Capture the cell that displays the provided text and extract its (x, y) central coordinate. 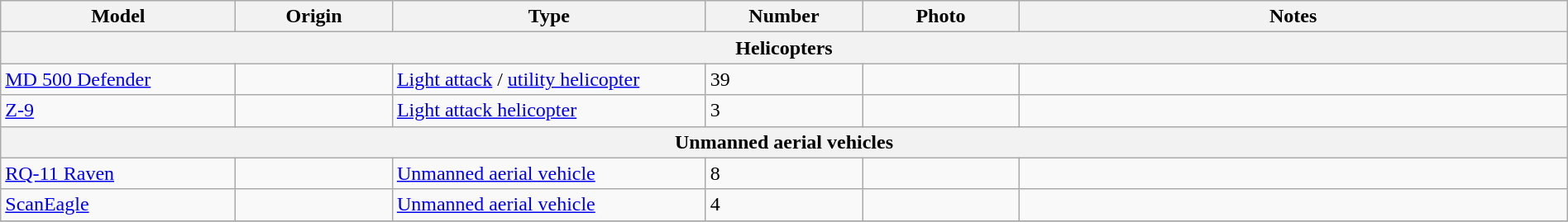
Type (549, 17)
3 (784, 111)
Notes (1293, 17)
ScanEagle (118, 205)
MD 500 Defender (118, 79)
39 (784, 79)
Unmanned aerial vehicles (784, 142)
Light attack helicopter (549, 111)
Number (784, 17)
4 (784, 205)
Photo (941, 17)
8 (784, 173)
Light attack / utility helicopter (549, 79)
Helicopters (784, 48)
Model (118, 17)
Origin (314, 17)
RQ-11 Raven (118, 173)
Z-9 (118, 111)
